Detect which cell encompasses the target text, then output its (x, y) center coordinate. 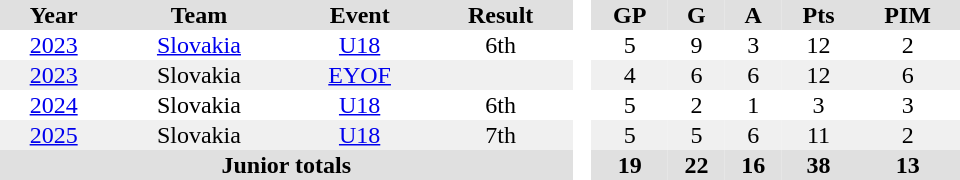
A (754, 15)
7th (501, 135)
13 (908, 165)
Team (198, 15)
Pts (819, 15)
Event (360, 15)
19 (630, 165)
11 (819, 135)
22 (696, 165)
PIM (908, 15)
Junior totals (286, 165)
4 (630, 75)
2025 (54, 135)
2024 (54, 105)
16 (754, 165)
9 (696, 45)
Year (54, 15)
1 (754, 105)
EYOF (360, 75)
38 (819, 165)
GP (630, 15)
Result (501, 15)
G (696, 15)
